Pinpoint the cell where the given text exists, returning its [x, y] midpoint coordinate. 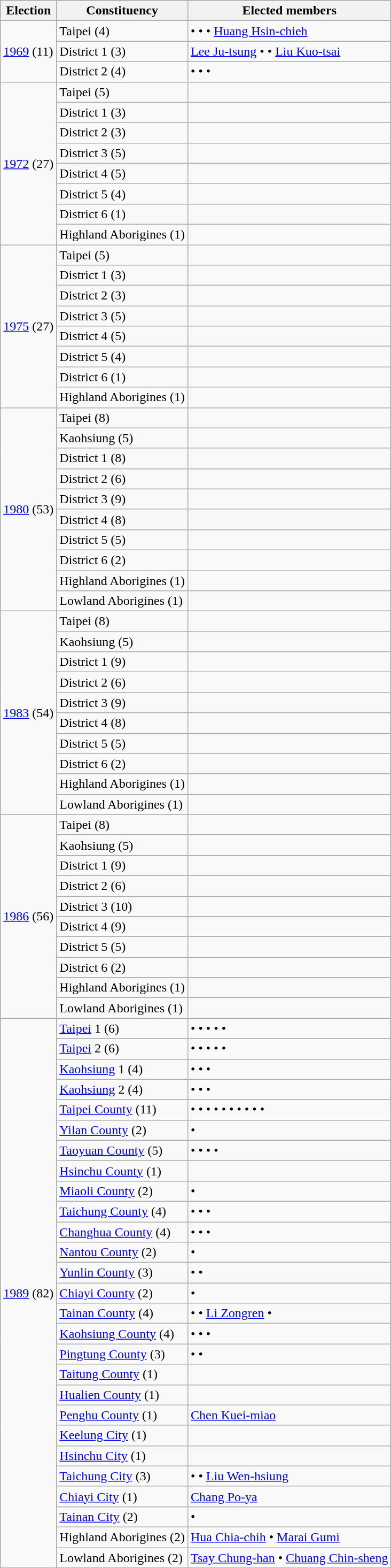
Chang Po-ya [289, 1496]
1989 (82) [29, 1293]
Kaohsiung 1 (4) [122, 1069]
District 1 (8) [122, 458]
Kaohsiung 2 (4) [122, 1089]
Lee Ju-tsung • • Liu Kuo-tsai [289, 51]
• • • • • • • • • • [289, 1110]
Taoyuan County (5) [122, 1150]
Hsinchu City (1) [122, 1456]
1980 (53) [29, 509]
1972 (27) [29, 163]
Changhua County (4) [122, 1232]
• • • Huang Hsin-chieh [289, 31]
Highland Aborigines (2) [122, 1537]
Hualien County (1) [122, 1395]
Chiayi City (1) [122, 1496]
Hsinchu County (1) [122, 1171]
Chiayi County (2) [122, 1293]
Miaoli County (2) [122, 1191]
Constituency [122, 11]
Penghu County (1) [122, 1415]
Hua Chia-chih • Marai Gumi [289, 1537]
• • Liu Wen-hsiung [289, 1476]
1969 (11) [29, 51]
Taipei County (11) [122, 1110]
Pingtung County (3) [122, 1354]
Chen Kuei-miao [289, 1415]
Yunlin County (3) [122, 1273]
Tainan County (4) [122, 1313]
Taipei (4) [122, 31]
Yilan County (2) [122, 1130]
District 4 (9) [122, 927]
Taichung City (3) [122, 1476]
1986 (56) [29, 917]
Tainan City (2) [122, 1517]
Election [29, 11]
• • Li Zongren • [289, 1313]
1983 (54) [29, 713]
Keelung City (1) [122, 1435]
District 3 (10) [122, 906]
Tsay Chung-han • Chuang Chin-sheng [289, 1558]
Nantou County (2) [122, 1252]
Taitung County (1) [122, 1374]
District 2 (4) [122, 72]
Kaohsiung County (4) [122, 1334]
Taipei 2 (6) [122, 1049]
Taipei 1 (6) [122, 1028]
• • • • [289, 1150]
1975 (27) [29, 326]
Elected members [289, 11]
Lowland Aborigines (2) [122, 1558]
Taichung County (4) [122, 1211]
